Return the [X, Y] coordinate for the center point of the cell that contains the specified text.  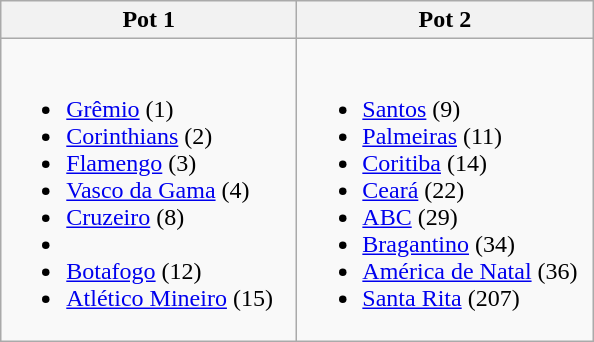
Grêmio (1) Corinthians (2) Flamengo (3) Vasco da Gama (4) Cruzeiro (8) Botafogo (12) Atlético Mineiro (15) [149, 190]
Pot 1 [149, 20]
Santos (9) Palmeiras (11) Coritiba (14) Ceará (22) ABC (29) Bragantino (34) América de Natal (36) Santa Rita (207) [445, 190]
Pot 2 [445, 20]
